Identify which cell holds the provided text, then report its (X, Y) central coordinate. 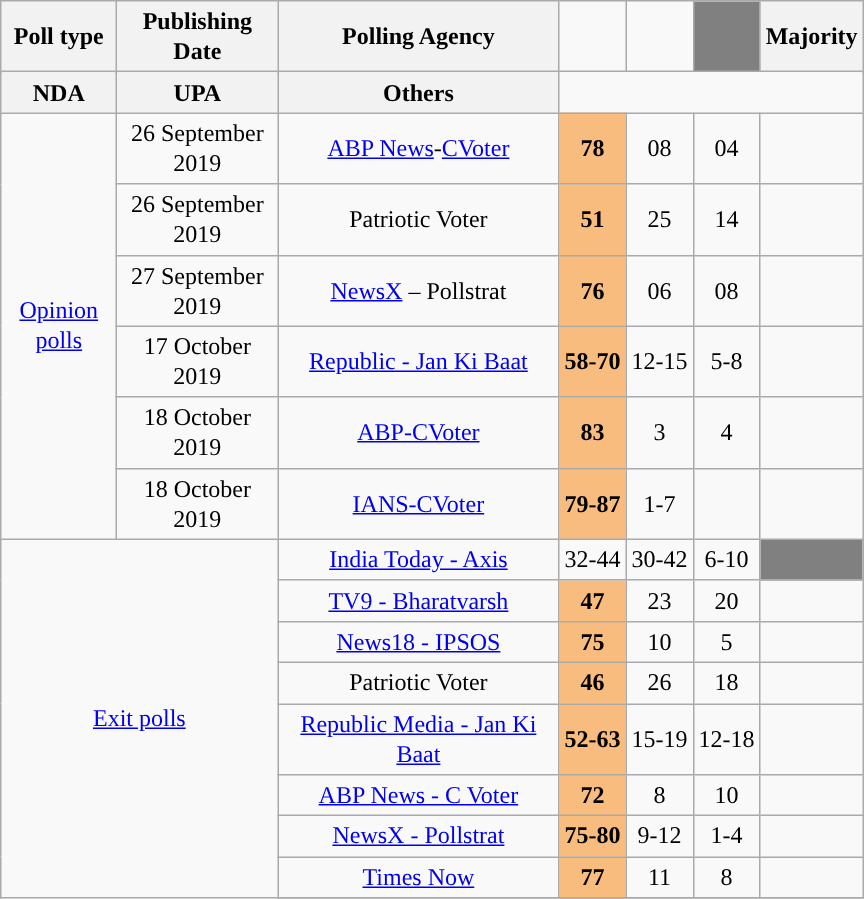
75 (592, 642)
12-18 (726, 740)
46 (592, 682)
3 (660, 432)
ABP News - C Voter (418, 796)
Others (418, 92)
32-44 (592, 560)
12-15 (660, 362)
News18 - IPSOS (418, 642)
47 (592, 600)
ABP News-CVoter (418, 148)
77 (592, 878)
58-70 (592, 362)
79-87 (592, 504)
India Today - Axis (418, 560)
72 (592, 796)
78 (592, 148)
TV9 - Bharatvarsh (418, 600)
Polling Agency (418, 36)
75-80 (592, 836)
4 (726, 432)
20 (726, 600)
9-12 (660, 836)
52-63 (592, 740)
26 (660, 682)
76 (592, 290)
17 October 2019 (198, 362)
1-4 (726, 836)
Publishing Date (198, 36)
UPA (198, 92)
NewsX – Pollstrat (418, 290)
30-42 (660, 560)
1-7 (660, 504)
27 September 2019 (198, 290)
Exit polls (140, 718)
15-19 (660, 740)
Poll type (59, 36)
83 (592, 432)
ABP-CVoter (418, 432)
IANS-CVoter (418, 504)
18 (726, 682)
Times Now (418, 878)
25 (660, 220)
23 (660, 600)
Majority (812, 36)
6-10 (726, 560)
NDA (59, 92)
Republic Media - Jan Ki Baat (418, 740)
06 (660, 290)
Opinion polls (59, 326)
04 (726, 148)
11 (660, 878)
NewsX - Pollstrat (418, 836)
14 (726, 220)
Republic - Jan Ki Baat (418, 362)
5 (726, 642)
5-8 (726, 362)
51 (592, 220)
